Detect which cell encompasses the target text, then output its [x, y] center coordinate. 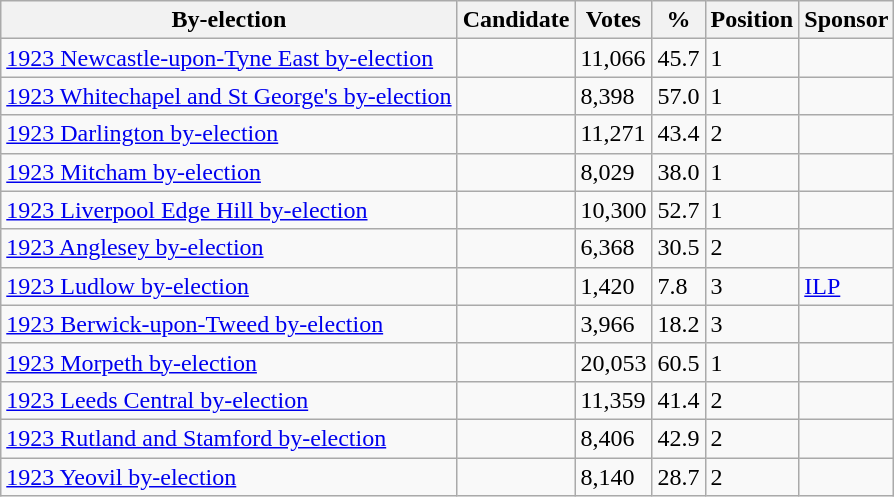
Candidate [516, 20]
11,359 [614, 400]
1923 Whitechapel and St George's by-election [229, 96]
60.5 [678, 362]
8,406 [614, 438]
3,966 [614, 324]
Position [752, 20]
1923 Yeovil by-election [229, 477]
1,420 [614, 286]
45.7 [678, 58]
7.8 [678, 286]
1923 Morpeth by-election [229, 362]
6,368 [614, 248]
18.2 [678, 324]
8,398 [614, 96]
% [678, 20]
20,053 [614, 362]
1923 Liverpool Edge Hill by-election [229, 210]
1923 Berwick-upon-Tweed by-election [229, 324]
ILP [846, 286]
43.4 [678, 134]
11,066 [614, 58]
38.0 [678, 172]
Votes [614, 20]
By-election [229, 20]
57.0 [678, 96]
1923 Anglesey by-election [229, 248]
1923 Rutland and Stamford by-election [229, 438]
Sponsor [846, 20]
1923 Newcastle-upon-Tyne East by-election [229, 58]
42.9 [678, 438]
1923 Mitcham by-election [229, 172]
28.7 [678, 477]
1923 Ludlow by-election [229, 286]
1923 Darlington by-election [229, 134]
1923 Leeds Central by-election [229, 400]
8,029 [614, 172]
8,140 [614, 477]
11,271 [614, 134]
41.4 [678, 400]
30.5 [678, 248]
10,300 [614, 210]
52.7 [678, 210]
